Capture the cell that displays the provided text and extract its (X, Y) central coordinate. 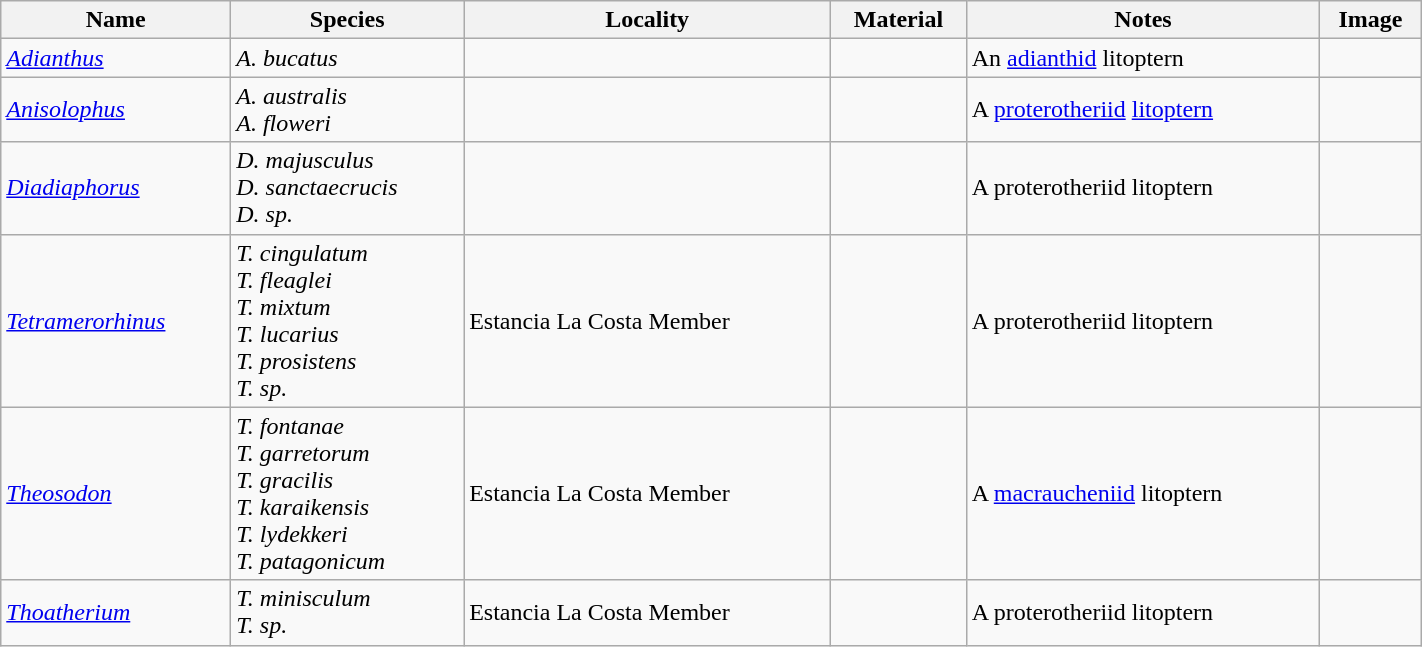
Diadiaphorus (116, 188)
Anisolophus (116, 110)
Species (348, 20)
An adianthid litoptern (1143, 58)
Image (1370, 20)
Locality (648, 20)
Tetramerorhinus (116, 320)
T. minisculumT. sp. (348, 612)
T. cingulatumT. fleagleiT. mixtumT. lucariusT. prosistensT. sp. (348, 320)
A. bucatus (348, 58)
Notes (1143, 20)
Material (899, 20)
Thoatherium (116, 612)
Theosodon (116, 494)
T. fontanaeT. garretorumT. gracilisT. karaikensisT. lydekkeriT. patagonicum (348, 494)
D. majusculusD. sanctaecrucisD. sp. (348, 188)
A macraucheniid litoptern (1143, 494)
A. australisA. floweri (348, 110)
Name (116, 20)
Adianthus (116, 58)
